Identify which cell holds the provided text, then report its (X, Y) central coordinate. 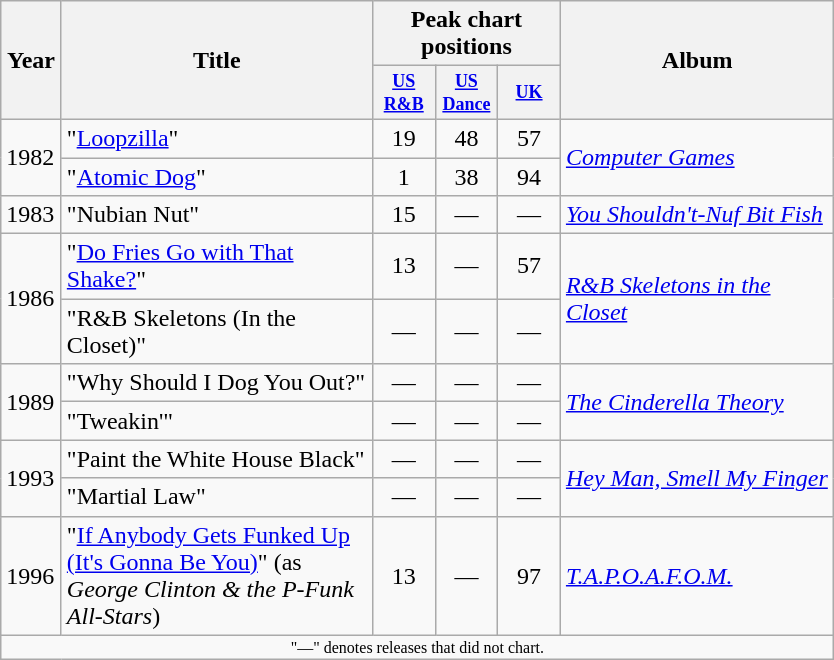
1983 (32, 215)
Computer Games (697, 157)
"R&B Skeletons (In the Closet)" (216, 332)
You Shouldn't-Nuf Bit Fish (697, 215)
38 (466, 177)
Hey Man, Smell My Finger (697, 478)
Peak chart positions (466, 34)
48 (466, 138)
"Nubian Nut" (216, 215)
"Do Fries Go with That Shake?" (216, 266)
1993 (32, 478)
"Martial Law" (216, 497)
97 (530, 576)
94 (530, 177)
15 (404, 215)
R&B Skeletons in the Closet (697, 299)
1989 (32, 402)
1986 (32, 299)
Title (216, 60)
T.A.P.O.A.F.O.M. (697, 576)
US Dance (466, 93)
"If Anybody Gets Funked Up (It's Gonna Be You)" (as George Clinton & the P-Funk All-Stars) (216, 576)
"Tweakin'" (216, 421)
The Cinderella Theory (697, 402)
UK (530, 93)
1 (404, 177)
Album (697, 60)
"Paint the White House Black" (216, 459)
"Loopzilla" (216, 138)
"Why Should I Dog You Out?" (216, 383)
"—" denotes releases that did not chart. (418, 647)
1996 (32, 576)
Year (32, 60)
"Atomic Dog" (216, 177)
USR&B (404, 93)
1982 (32, 157)
19 (404, 138)
